Locate the cell with the specified text and output its (x, y) center coordinate. 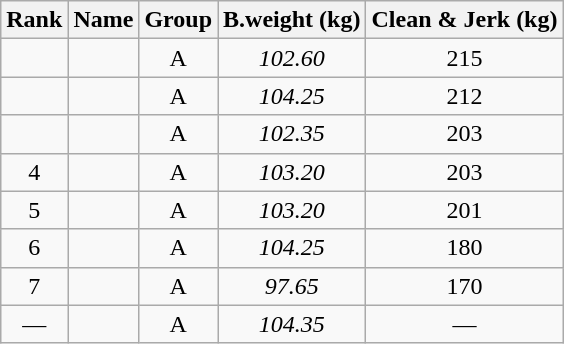
201 (464, 210)
6 (34, 248)
4 (34, 172)
102.60 (292, 58)
7 (34, 286)
170 (464, 286)
215 (464, 58)
Rank (34, 20)
Name (104, 20)
180 (464, 248)
Clean & Jerk (kg) (464, 20)
B.weight (kg) (292, 20)
5 (34, 210)
102.35 (292, 134)
104.35 (292, 324)
212 (464, 96)
97.65 (292, 286)
Group (178, 20)
